From the cell containing the given text, extract its center point as (x, y) coordinate. 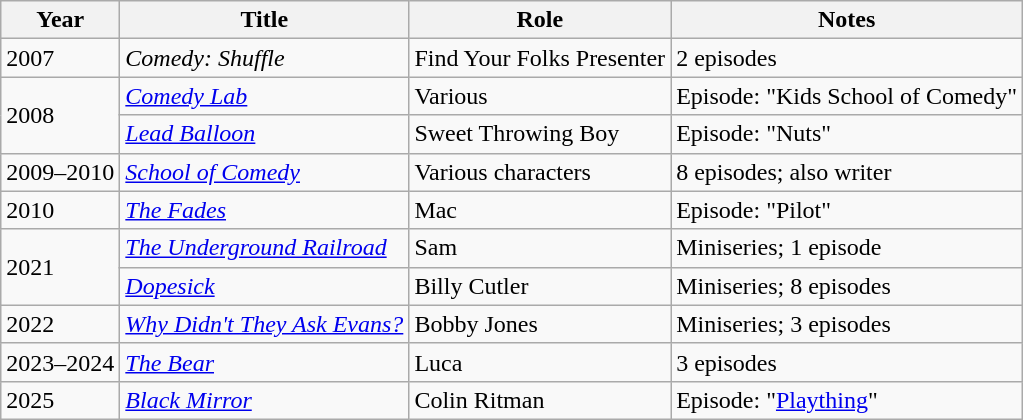
Bobby Jones (540, 324)
Title (264, 20)
The Underground Railroad (264, 248)
Episode: "Nuts" (847, 134)
Comedy Lab (264, 96)
The Fades (264, 210)
Find Your Folks Presenter (540, 58)
The Bear (264, 362)
Year (60, 20)
2008 (60, 115)
2010 (60, 210)
8 episodes; also writer (847, 172)
Black Mirror (264, 400)
2 episodes (847, 58)
2023–2024 (60, 362)
Miniseries; 8 episodes (847, 286)
Lead Balloon (264, 134)
2021 (60, 267)
Notes (847, 20)
Episode: "Plaything" (847, 400)
2022 (60, 324)
Luca (540, 362)
Why Didn't They Ask Evans? (264, 324)
2007 (60, 58)
Sweet Throwing Boy (540, 134)
Mac (540, 210)
School of Comedy (264, 172)
Miniseries; 3 episodes (847, 324)
Various characters (540, 172)
Episode: "Pilot" (847, 210)
3 episodes (847, 362)
Episode: "Kids School of Comedy" (847, 96)
Miniseries; 1 episode (847, 248)
Colin Ritman (540, 400)
Dopesick (264, 286)
2009–2010 (60, 172)
Sam (540, 248)
Billy Cutler (540, 286)
Role (540, 20)
2025 (60, 400)
Various (540, 96)
Comedy: Shuffle (264, 58)
